Locate the cell with the specified text and output its (X, Y) center coordinate. 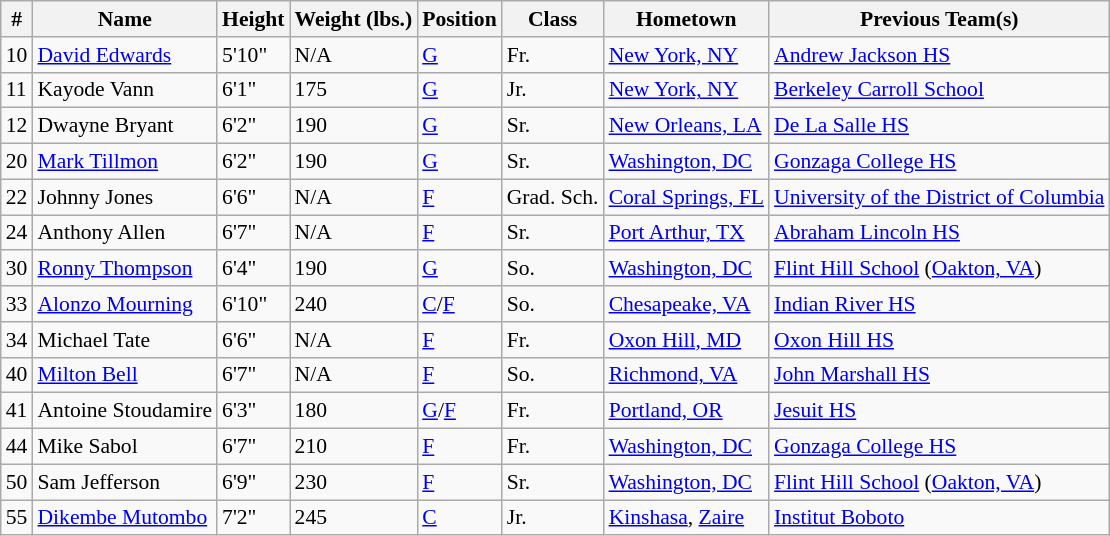
Kinshasa, Zaire (686, 518)
Previous Team(s) (939, 19)
175 (354, 90)
12 (17, 126)
Port Arthur, TX (686, 233)
245 (354, 518)
David Edwards (124, 55)
John Marshall HS (939, 375)
Class (553, 19)
30 (17, 269)
Jesuit HS (939, 411)
Coral Springs, FL (686, 197)
Mark Tillmon (124, 162)
Name (124, 19)
34 (17, 340)
6'10" (253, 304)
Oxon Hill HS (939, 340)
Weight (lbs.) (354, 19)
Johnny Jones (124, 197)
5'10" (253, 55)
Berkeley Carroll School (939, 90)
24 (17, 233)
50 (17, 482)
C (459, 518)
Institut Boboto (939, 518)
Sam Jefferson (124, 482)
Hometown (686, 19)
Mike Sabol (124, 447)
Position (459, 19)
41 (17, 411)
Oxon Hill, MD (686, 340)
10 (17, 55)
210 (354, 447)
55 (17, 518)
Abraham Lincoln HS (939, 233)
Chesapeake, VA (686, 304)
6'3" (253, 411)
33 (17, 304)
Antoine Stoudamire (124, 411)
Kayode Vann (124, 90)
240 (354, 304)
Dwayne Bryant (124, 126)
Ronny Thompson (124, 269)
7'2" (253, 518)
Anthony Allen (124, 233)
20 (17, 162)
6'4" (253, 269)
Indian River HS (939, 304)
40 (17, 375)
G/F (459, 411)
C/F (459, 304)
Michael Tate (124, 340)
11 (17, 90)
University of the District of Columbia (939, 197)
Dikembe Mutombo (124, 518)
44 (17, 447)
New Orleans, LA (686, 126)
22 (17, 197)
De La Salle HS (939, 126)
6'9" (253, 482)
230 (354, 482)
Andrew Jackson HS (939, 55)
# (17, 19)
Alonzo Mourning (124, 304)
Height (253, 19)
Richmond, VA (686, 375)
Portland, OR (686, 411)
Grad. Sch. (553, 197)
Milton Bell (124, 375)
180 (354, 411)
6'1" (253, 90)
